Search for the cell housing the specified text and yield its [X, Y] center coordinate. 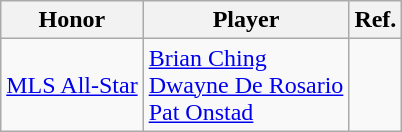
Ref. [376, 20]
Honor [72, 20]
MLS All-Star [72, 85]
Player [246, 20]
Brian Ching Dwayne De Rosario Pat Onstad [246, 85]
